For the text-containing cell, return its midpoint in (x, y) coordinate format. 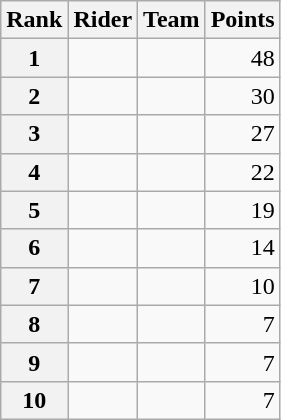
3 (34, 134)
48 (242, 58)
19 (242, 210)
Points (242, 20)
1 (34, 58)
30 (242, 96)
5 (34, 210)
Rank (34, 20)
22 (242, 172)
9 (34, 362)
2 (34, 96)
Rider (103, 20)
14 (242, 248)
27 (242, 134)
4 (34, 172)
8 (34, 324)
6 (34, 248)
Team (172, 20)
